Locate the cell with the specified text and output its (x, y) center coordinate. 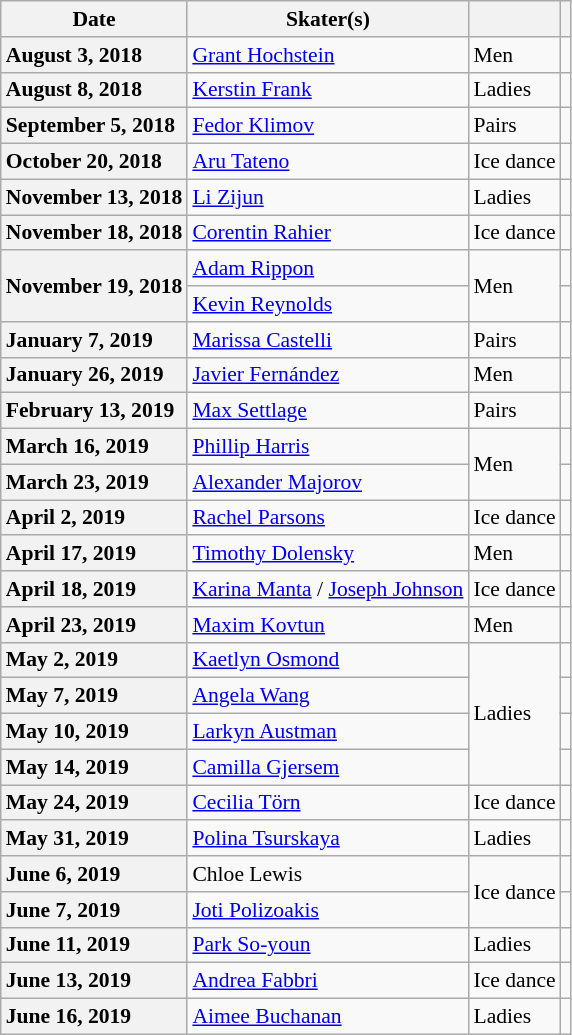
Angela Wang (328, 696)
Marissa Castelli (328, 340)
June 11, 2019 (94, 945)
May 14, 2019 (94, 767)
Phillip Harris (328, 447)
October 20, 2018 (94, 162)
June 13, 2019 (94, 981)
April 2, 2019 (94, 518)
June 16, 2019 (94, 1017)
Aru Tateno (328, 162)
January 26, 2019 (94, 375)
September 5, 2018 (94, 126)
March 23, 2019 (94, 482)
Kerstin Frank (328, 90)
April 18, 2019 (94, 589)
Kevin Reynolds (328, 304)
January 7, 2019 (94, 340)
November 13, 2018 (94, 197)
Joti Polizoakis (328, 910)
Cecilia Törn (328, 803)
May 10, 2019 (94, 732)
August 8, 2018 (94, 90)
Polina Tsurskaya (328, 839)
Date (94, 19)
May 7, 2019 (94, 696)
Grant Hochstein (328, 55)
Corentin Rahier (328, 233)
March 16, 2019 (94, 447)
Skater(s) (328, 19)
Park So-youn (328, 945)
Kaetlyn Osmond (328, 660)
June 6, 2019 (94, 874)
Rachel Parsons (328, 518)
May 31, 2019 (94, 839)
November 19, 2018 (94, 286)
May 2, 2019 (94, 660)
May 24, 2019 (94, 803)
April 17, 2019 (94, 554)
Larkyn Austman (328, 732)
Timothy Dolensky (328, 554)
Andrea Fabbri (328, 981)
Li Zijun (328, 197)
August 3, 2018 (94, 55)
April 23, 2019 (94, 625)
Camilla Gjersem (328, 767)
Javier Fernández (328, 375)
Max Settlage (328, 411)
Fedor Klimov (328, 126)
November 18, 2018 (94, 233)
Alexander Majorov (328, 482)
Karina Manta / Joseph Johnson (328, 589)
Maxim Kovtun (328, 625)
Adam Rippon (328, 269)
June 7, 2019 (94, 910)
Aimee Buchanan (328, 1017)
Chloe Lewis (328, 874)
February 13, 2019 (94, 411)
